Find where the given text appears and provide that cell's center as [x, y] coordinate. 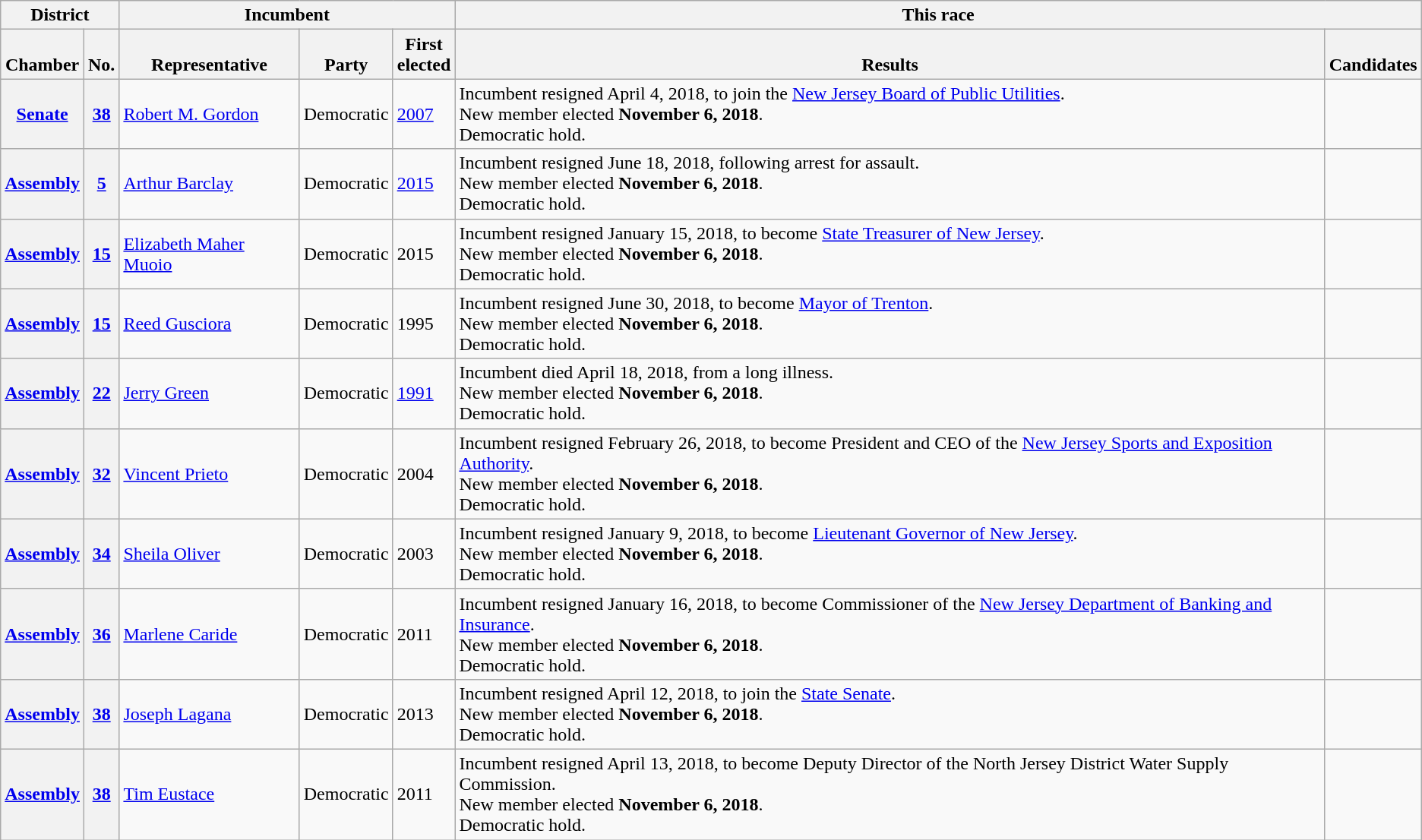
Results [890, 55]
2004 [424, 474]
Incumbent resigned January 15, 2018, to become State Treasurer of New Jersey.New member elected November 6, 2018.Democratic hold. [890, 254]
34 [101, 554]
Robert M. Gordon [210, 114]
Elizabeth Maher Muoio [210, 254]
Incumbent resigned April 12, 2018, to join the State Senate.New member elected November 6, 2018.Democratic hold. [890, 714]
District [60, 15]
Arthur Barclay [210, 184]
Incumbent resigned January 9, 2018, to become Lieutenant Governor of New Jersey.New member elected November 6, 2018.Democratic hold. [890, 554]
Sheila Oliver [210, 554]
22 [101, 393]
Incumbent [287, 15]
Marlene Caride [210, 633]
Incumbent died April 18, 2018, from a long illness.New member elected November 6, 2018.Democratic hold. [890, 393]
No. [101, 55]
Chamber [43, 55]
Joseph Lagana [210, 714]
36 [101, 633]
Incumbent resigned June 18, 2018, following arrest for assault.New member elected November 6, 2018.Democratic hold. [890, 184]
Vincent Prieto [210, 474]
Incumbent resigned June 30, 2018, to become Mayor of Trenton.New member elected November 6, 2018.Democratic hold. [890, 324]
2003 [424, 554]
Jerry Green [210, 393]
1995 [424, 324]
Party [346, 55]
1991 [424, 393]
This race [938, 15]
2013 [424, 714]
Senate [43, 114]
Reed Gusciora [210, 324]
2007 [424, 114]
Tim Eustace [210, 794]
5 [101, 184]
Candidates [1373, 55]
Incumbent resigned April 4, 2018, to join the New Jersey Board of Public Utilities.New member elected November 6, 2018.Democratic hold. [890, 114]
Firstelected [424, 55]
32 [101, 474]
Representative [210, 55]
